Detect which cell encompasses the target text, then output its (X, Y) center coordinate. 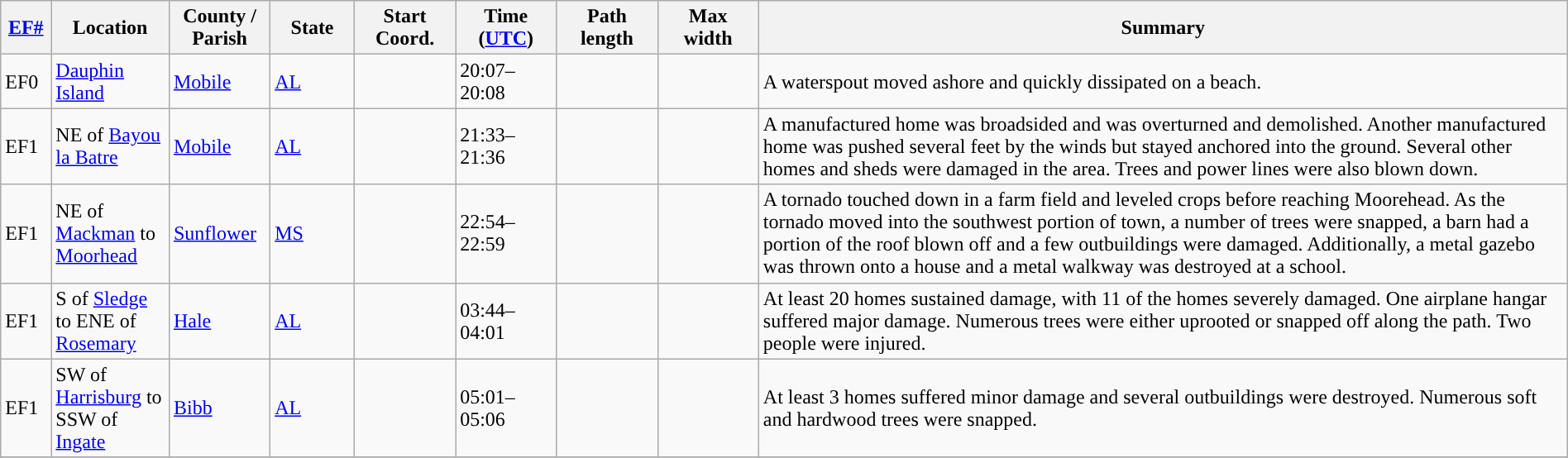
20:07–20:08 (506, 81)
EF# (26, 28)
Bibb (219, 408)
05:01–05:06 (506, 408)
22:54–22:59 (506, 233)
NE of Bayou la Batre (111, 146)
State (313, 28)
SW of Harrisburg to SSW of Ingate (111, 408)
Max width (708, 28)
Path length (607, 28)
At least 3 homes suffered minor damage and several outbuildings were destroyed. Numerous soft and hardwood trees were snapped. (1163, 408)
Summary (1163, 28)
A waterspout moved ashore and quickly dissipated on a beach. (1163, 81)
EF0 (26, 81)
County / Parish (219, 28)
MS (313, 233)
Dauphin Island (111, 81)
Start Coord. (404, 28)
S of Sledge to ENE of Rosemary (111, 321)
Hale (219, 321)
NE of Mackman to Moorhead (111, 233)
Time (UTC) (506, 28)
03:44–04:01 (506, 321)
21:33–21:36 (506, 146)
Sunflower (219, 233)
Location (111, 28)
